Output the (X, Y) coordinate of the center of the cell containing the given text.  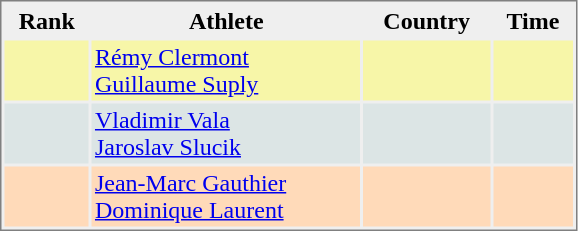
Vladimir ValaJaroslav Slucik (226, 134)
Rank (46, 20)
Country (427, 20)
Jean-Marc GauthierDominique Laurent (226, 196)
Time (533, 20)
Rémy ClermontGuillaume Suply (226, 70)
Athlete (226, 20)
